Determine the [X, Y] coordinate at the center of the cell enclosing the given text.  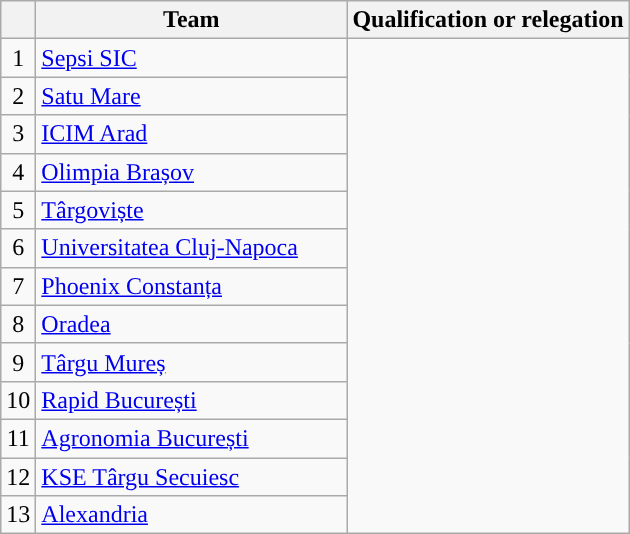
ICIM Arad [192, 134]
1 [18, 58]
Alexandria [192, 515]
12 [18, 477]
3 [18, 134]
7 [18, 286]
Rapid București [192, 400]
9 [18, 362]
Phoenix Constanța [192, 286]
Agronomia București [192, 438]
Târgoviște [192, 210]
Sepsi SIC [192, 58]
5 [18, 210]
Qualification or relegation [488, 20]
13 [18, 515]
Team [192, 20]
4 [18, 172]
Oradea [192, 324]
Universitatea Cluj-Napoca [192, 248]
KSE Târgu Secuiesc [192, 477]
Olimpia Brașov [192, 172]
10 [18, 400]
Târgu Mureș [192, 362]
2 [18, 96]
Satu Mare [192, 96]
8 [18, 324]
11 [18, 438]
6 [18, 248]
